Provide the (X, Y) coordinate of the cell's center where the given text is located.  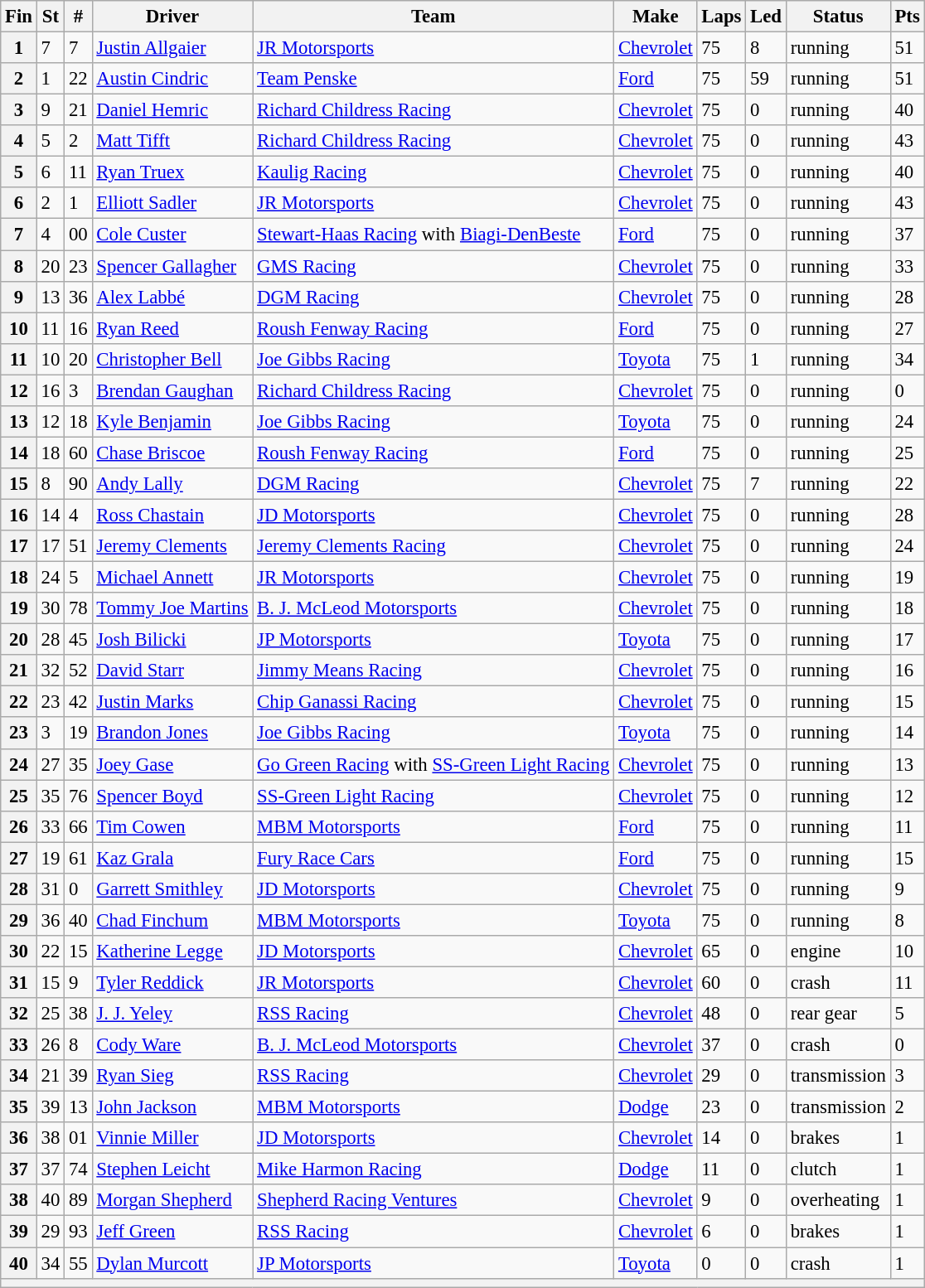
Tim Cowen (172, 826)
Kyle Benjamin (172, 422)
Team Penske (433, 79)
clutch (838, 1169)
90 (78, 484)
78 (78, 608)
Jimmy Means Racing (433, 671)
Cody Ware (172, 1045)
Laps (721, 17)
rear gear (838, 1014)
Driver (172, 17)
Led (766, 17)
Chase Briscoe (172, 453)
Mike Harmon Racing (433, 1169)
45 (78, 640)
55 (78, 1263)
SS-Green Light Racing (433, 796)
Ryan Sieg (172, 1076)
Christopher Bell (172, 359)
overheating (838, 1201)
Ross Chastain (172, 515)
Kaz Grala (172, 858)
89 (78, 1201)
John Jackson (172, 1107)
Kaulig Racing (433, 172)
Vinnie Miller (172, 1138)
74 (78, 1169)
Morgan Shepherd (172, 1201)
Austin Cindric (172, 79)
Matt Tifft (172, 141)
Dylan Murcott (172, 1263)
Make (656, 17)
J. J. Yeley (172, 1014)
Justin Marks (172, 702)
Ryan Reed (172, 328)
Cole Custer (172, 235)
59 (766, 79)
St (50, 17)
48 (721, 1014)
engine (838, 951)
Go Green Racing with SS-Green Light Racing (433, 764)
GMS Racing (433, 266)
42 (78, 702)
Tommy Joe Martins (172, 608)
Josh Bilicki (172, 640)
66 (78, 826)
Spencer Boyd (172, 796)
Alex Labbé (172, 297)
Fin (19, 17)
01 (78, 1138)
Katherine Legge (172, 951)
Garrett Smithley (172, 889)
# (78, 17)
Ryan Truex (172, 172)
Joey Gase (172, 764)
Brandon Jones (172, 734)
Pts (907, 17)
Fury Race Cars (433, 858)
00 (78, 235)
Jeff Green (172, 1232)
Daniel Hemric (172, 110)
Jeremy Clements (172, 546)
93 (78, 1232)
61 (78, 858)
Elliott Sadler (172, 203)
Stewart-Haas Racing with Biagi-DenBeste (433, 235)
David Starr (172, 671)
Andy Lally (172, 484)
Justin Allgaier (172, 48)
Spencer Gallagher (172, 266)
Status (838, 17)
Stephen Leicht (172, 1169)
Chad Finchum (172, 920)
Brendan Gaughan (172, 390)
Chip Ganassi Racing (433, 702)
76 (78, 796)
Michael Annett (172, 578)
Jeremy Clements Racing (433, 546)
Shepherd Racing Ventures (433, 1201)
Team (433, 17)
Tyler Reddick (172, 982)
52 (78, 671)
65 (721, 951)
